For the text-containing cell, return its midpoint in (X, Y) coordinate format. 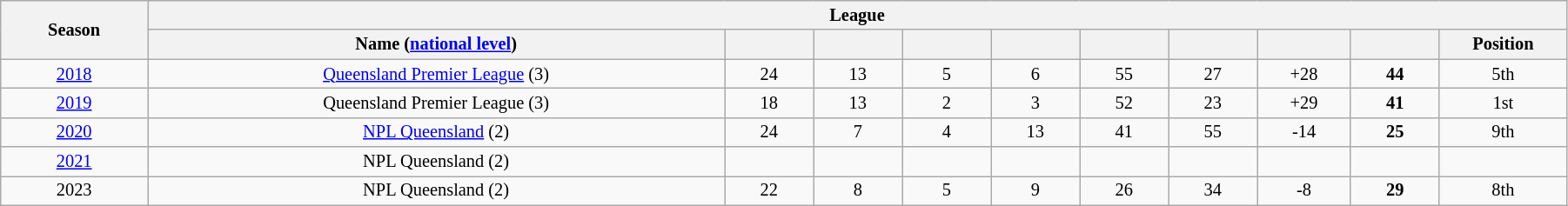
5th (1503, 74)
-8 (1304, 190)
18 (769, 103)
29 (1395, 190)
2 (947, 103)
+29 (1304, 103)
1st (1503, 103)
25 (1395, 132)
2021 (75, 162)
League (858, 15)
3 (1035, 103)
9 (1035, 190)
27 (1213, 74)
8 (858, 190)
9th (1503, 132)
7 (858, 132)
34 (1213, 190)
2018 (75, 74)
2020 (75, 132)
-14 (1304, 132)
44 (1395, 74)
26 (1124, 190)
8th (1503, 190)
Season (75, 30)
2023 (75, 190)
2019 (75, 103)
4 (947, 132)
22 (769, 190)
Name (national level) (437, 44)
23 (1213, 103)
Position (1503, 44)
6 (1035, 74)
52 (1124, 103)
+28 (1304, 74)
